Determine the [x, y] coordinate at the center of the cell enclosing the given text.  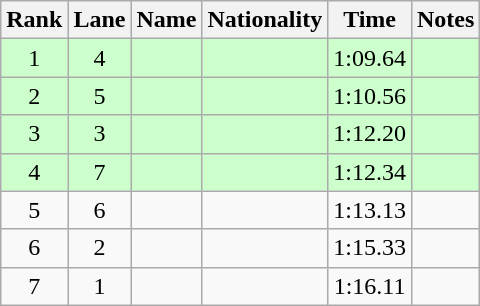
Notes [445, 20]
Nationality [265, 20]
1:15.33 [370, 248]
1:12.20 [370, 134]
1:09.64 [370, 58]
1:16.11 [370, 286]
Rank [34, 20]
Time [370, 20]
1:10.56 [370, 96]
1:13.13 [370, 210]
Lane [100, 20]
1:12.34 [370, 172]
Name [166, 20]
